Pinpoint the cell where the given text exists, returning its (x, y) midpoint coordinate. 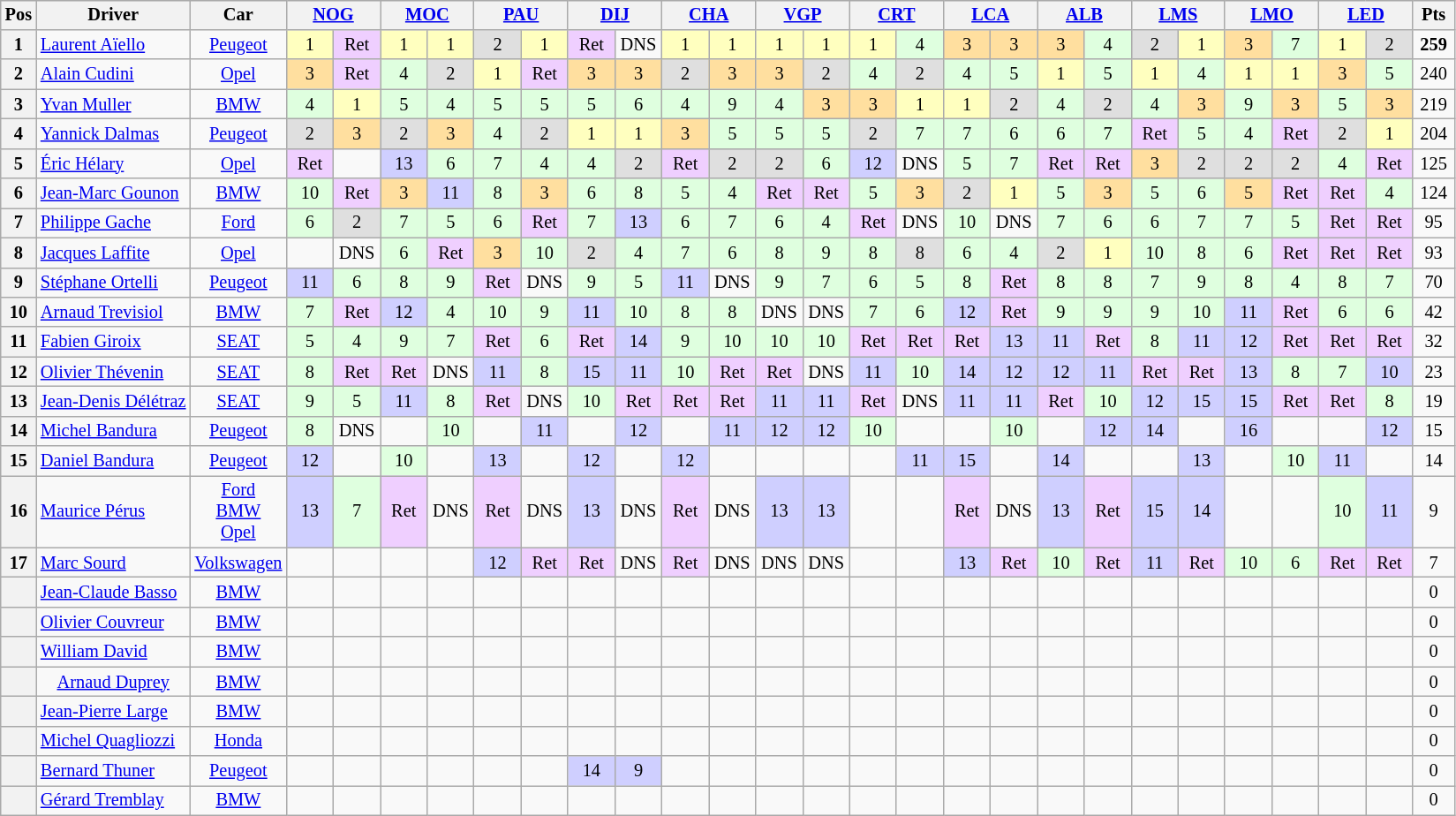
Jean-Denis Délétraz (113, 402)
Laurent Aïello (113, 45)
FordBMWOpel (238, 512)
CRT (896, 15)
CHA (709, 15)
Michel Quagliozzi (113, 741)
Fabien Giroix (113, 342)
LCA (991, 15)
Michel Bandura (113, 431)
Car (238, 15)
Philippe Gache (113, 223)
NOG (333, 15)
Yvan Muller (113, 104)
Maurice Pérus (113, 512)
204 (1434, 134)
23 (1434, 372)
70 (1434, 283)
PAU (521, 15)
William David (113, 652)
Yannick Dalmas (113, 134)
240 (1434, 74)
LMS (1178, 15)
VGP (803, 15)
LED (1366, 15)
125 (1434, 163)
Jean-Claude Basso (113, 593)
32 (1434, 342)
Pos (19, 15)
Marc Sourd (113, 563)
Olivier Couvreur (113, 623)
Jacques Laffite (113, 253)
95 (1434, 223)
Driver (113, 15)
DIJ (615, 15)
Jean-Marc Gounon (113, 193)
LMO (1271, 15)
Éric Hélary (113, 163)
Ford (238, 223)
Pts (1434, 15)
Olivier Thévenin (113, 372)
Honda (238, 741)
93 (1434, 253)
42 (1434, 313)
Arnaud Duprey (113, 682)
19 (1434, 402)
MOC (427, 15)
ALB (1084, 15)
Volkswagen (238, 563)
Arnaud Trevisiol (113, 313)
124 (1434, 193)
Jean-Pierre Large (113, 712)
Alain Cudini (113, 74)
219 (1434, 104)
259 (1434, 45)
Daniel Bandura (113, 461)
Bernard Thuner (113, 771)
17 (19, 563)
Gérard Tremblay (113, 801)
Stéphane Ortelli (113, 283)
